Return the [x, y] coordinate for the center point of the cell that contains the specified text.  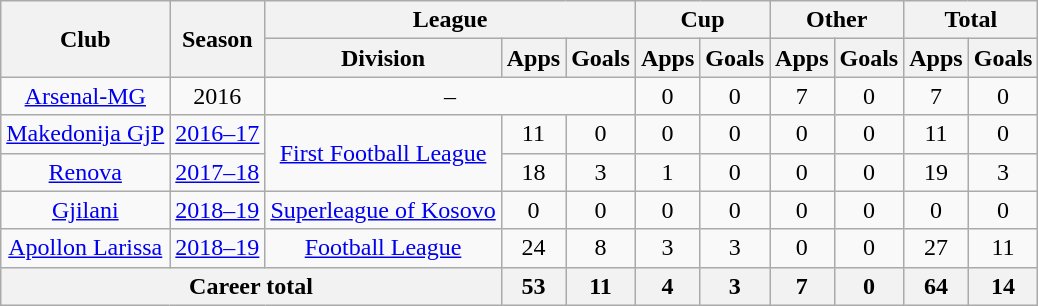
First Football League [383, 153]
Makedonija GjP [86, 134]
18 [533, 172]
14 [1003, 286]
Career total [251, 286]
2017–18 [218, 172]
League [450, 20]
64 [936, 286]
Apollon Larissa [86, 248]
24 [533, 248]
Total [971, 20]
1 [667, 172]
– [450, 96]
Football League [383, 248]
Other [837, 20]
2016 [218, 96]
Division [383, 58]
53 [533, 286]
8 [601, 248]
27 [936, 248]
Renova [86, 172]
Cup [702, 20]
19 [936, 172]
Season [218, 39]
Superleague of Kosovo [383, 210]
2016–17 [218, 134]
Arsenal-MG [86, 96]
4 [667, 286]
Gjilani [86, 210]
Club [86, 39]
